Scan for the cell matching the given text and deliver its [x, y] coordinate at center. 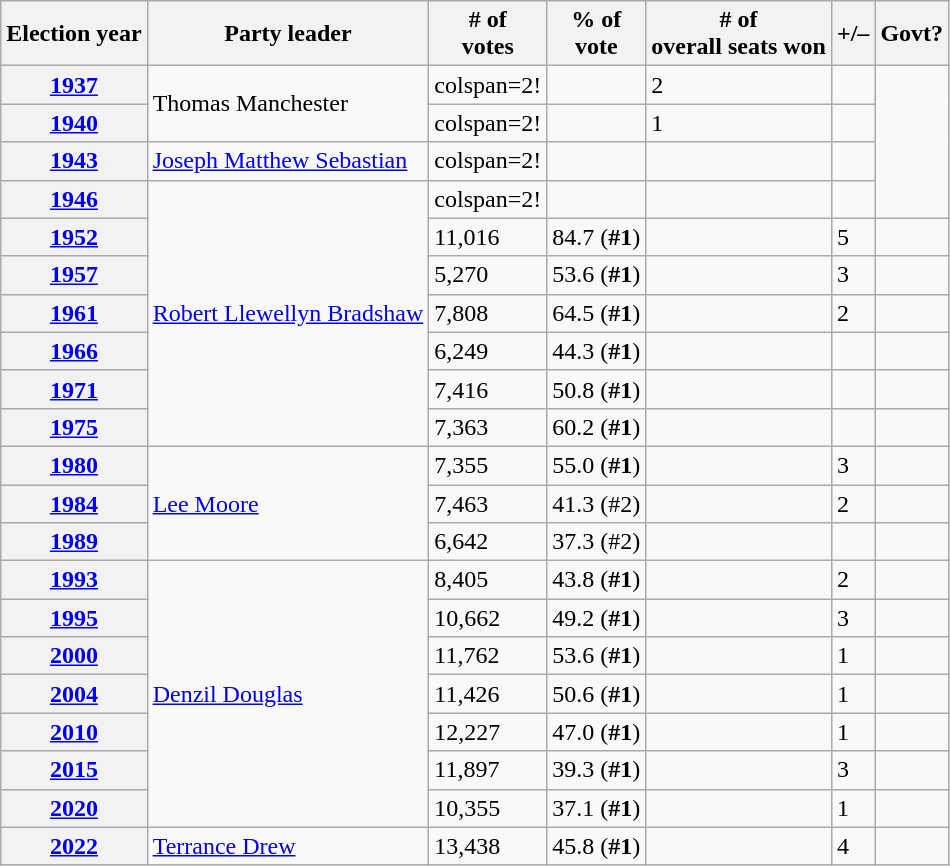
11,762 [488, 656]
50.8 (#1) [596, 389]
7,808 [488, 313]
11,426 [488, 694]
6,249 [488, 351]
5 [852, 237]
43.8 (#1) [596, 580]
13,438 [488, 846]
Terrance Drew [288, 846]
# ofoverall seats won [739, 34]
11,016 [488, 237]
1966 [74, 351]
Lee Moore [288, 503]
1993 [74, 580]
2010 [74, 732]
6,642 [488, 542]
1971 [74, 389]
2000 [74, 656]
2022 [74, 846]
Election year [74, 34]
4 [852, 846]
11,897 [488, 770]
1989 [74, 542]
64.5 (#1) [596, 313]
1957 [74, 275]
# ofvotes [488, 34]
Joseph Matthew Sebastian [288, 161]
44.3 (#1) [596, 351]
47.0 (#1) [596, 732]
+/– [852, 34]
1995 [74, 618]
Robert Llewellyn Bradshaw [288, 313]
1946 [74, 199]
12,227 [488, 732]
7,416 [488, 389]
37.3 (#2) [596, 542]
1984 [74, 503]
5,270 [488, 275]
1937 [74, 85]
39.3 (#1) [596, 770]
45.8 (#1) [596, 846]
2015 [74, 770]
84.7 (#1) [596, 237]
% ofvote [596, 34]
1975 [74, 427]
Govt? [912, 34]
50.6 (#1) [596, 694]
7,363 [488, 427]
Thomas Manchester [288, 104]
10,355 [488, 808]
Party leader [288, 34]
Denzil Douglas [288, 694]
7,463 [488, 503]
1952 [74, 237]
37.1 (#1) [596, 808]
8,405 [488, 580]
1980 [74, 465]
2004 [74, 694]
7,355 [488, 465]
41.3 (#2) [596, 503]
1943 [74, 161]
2020 [74, 808]
1940 [74, 123]
60.2 (#1) [596, 427]
49.2 (#1) [596, 618]
1961 [74, 313]
55.0 (#1) [596, 465]
10,662 [488, 618]
